Detect which cell encompasses the target text, then output its [x, y] center coordinate. 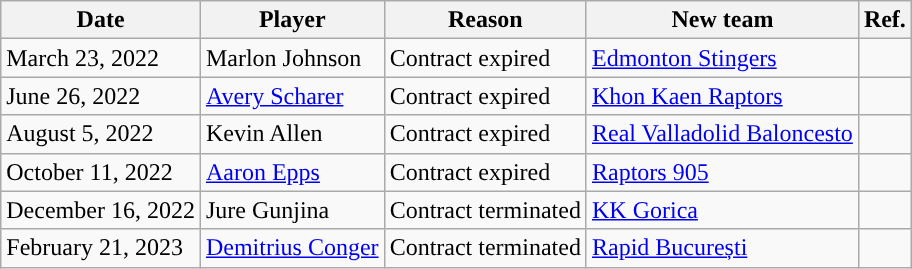
Demitrius Conger [292, 248]
June 26, 2022 [101, 96]
Aaron Epps [292, 172]
Marlon Johnson [292, 58]
Jure Gunjina [292, 210]
Raptors 905 [722, 172]
KK Gorica [722, 210]
New team [722, 20]
Khon Kaen Raptors [722, 96]
Date [101, 20]
Rapid București [722, 248]
Reason [485, 20]
Ref. [884, 20]
October 11, 2022 [101, 172]
August 5, 2022 [101, 134]
Real Valladolid Baloncesto [722, 134]
March 23, 2022 [101, 58]
Avery Scharer [292, 96]
December 16, 2022 [101, 210]
Edmonton Stingers [722, 58]
Kevin Allen [292, 134]
Player [292, 20]
February 21, 2023 [101, 248]
